For the text-containing cell, return its midpoint in [x, y] coordinate format. 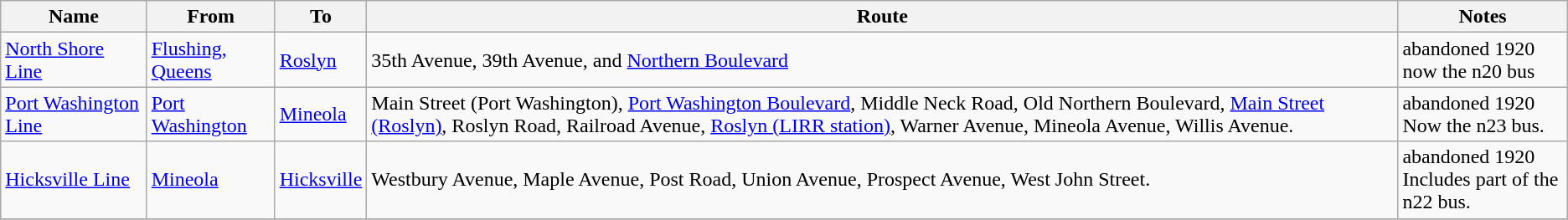
Port Washington Line [74, 114]
Westbury Avenue, Maple Avenue, Post Road, Union Avenue, Prospect Avenue, West John Street. [883, 180]
From [211, 17]
abandoned 1920Now the n23 bus. [1483, 114]
Roslyn [321, 60]
To [321, 17]
North Shore Line [74, 60]
35th Avenue, 39th Avenue, and Northern Boulevard [883, 60]
Flushing, Queens [211, 60]
Notes [1483, 17]
Hicksville Line [74, 180]
abandoned 1920Includes part of the n22 bus. [1483, 180]
Route [883, 17]
abandoned 1920now the n20 bus [1483, 60]
Name [74, 17]
Port Washington [211, 114]
Hicksville [321, 180]
